Identify which cell holds the provided text, then report its [X, Y] central coordinate. 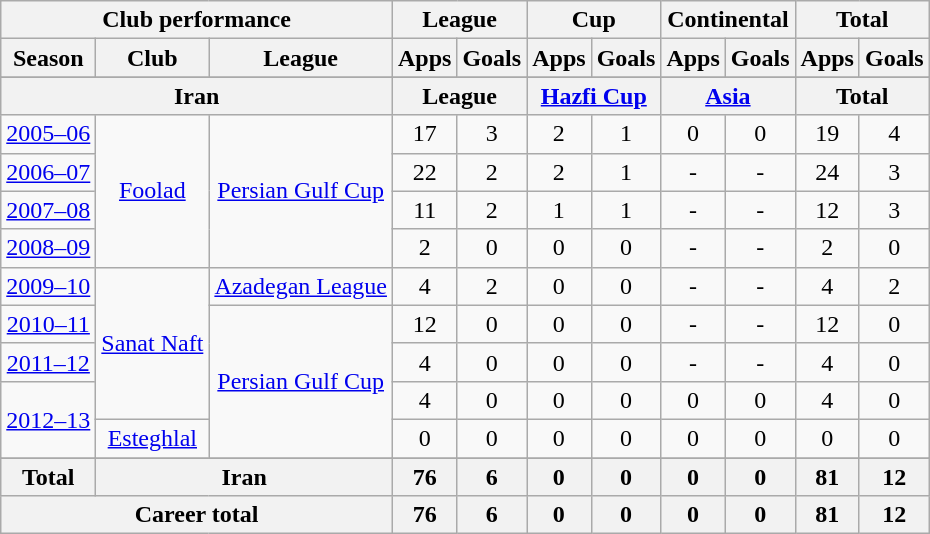
2008–09 [48, 248]
11 [424, 210]
2012–13 [48, 419]
2006–07 [48, 172]
Sanat Naft [152, 343]
Hazfi Cup [594, 96]
17 [424, 134]
24 [827, 172]
Asia [728, 96]
Cup [594, 20]
2009–10 [48, 286]
22 [424, 172]
Club [152, 58]
Club performance [197, 20]
Season [48, 58]
2010–11 [48, 324]
Continental [728, 20]
Career total [197, 515]
2007–08 [48, 210]
Azadegan League [301, 286]
Esteghlal [152, 438]
Foolad [152, 191]
2011–12 [48, 362]
19 [827, 134]
2005–06 [48, 134]
